Find where the given text appears and provide that cell's center as [X, Y] coordinate. 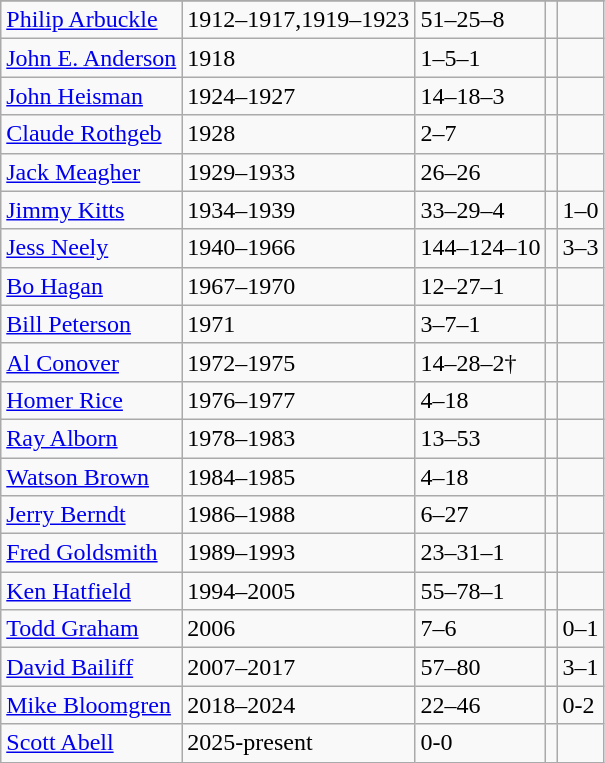
1994–2005 [298, 591]
1934–1939 [298, 210]
Ray Alborn [92, 438]
14–18–3 [480, 96]
26–26 [480, 172]
1918 [298, 58]
1967–1970 [298, 286]
1928 [298, 134]
2006 [298, 629]
13–53 [480, 438]
1912–1917,1919–1923 [298, 20]
Philip Arbuckle [92, 20]
Jess Neely [92, 248]
3–3 [580, 248]
1924–1927 [298, 96]
Claude Rothgeb [92, 134]
Bo Hagan [92, 286]
1–5–1 [480, 58]
3–1 [580, 667]
Bill Peterson [92, 324]
1978–1983 [298, 438]
1940–1966 [298, 248]
6–27 [480, 515]
51–25–8 [480, 20]
22–46 [480, 705]
John Heisman [92, 96]
Fred Goldsmith [92, 553]
Watson Brown [92, 477]
1976–1977 [298, 400]
John E. Anderson [92, 58]
57–80 [480, 667]
3–7–1 [480, 324]
0-2 [580, 705]
1971 [298, 324]
7–6 [480, 629]
0–1 [580, 629]
1972–1975 [298, 362]
1986–1988 [298, 515]
0-0 [480, 743]
1929–1933 [298, 172]
1989–1993 [298, 553]
14–28–2† [480, 362]
1984–1985 [298, 477]
Jack Meagher [92, 172]
Todd Graham [92, 629]
2007–2017 [298, 667]
Al Conover [92, 362]
2–7 [480, 134]
12–27–1 [480, 286]
33–29–4 [480, 210]
Mike Bloomgren [92, 705]
Ken Hatfield [92, 591]
2018–2024 [298, 705]
144–124–10 [480, 248]
Homer Rice [92, 400]
Scott Abell [92, 743]
2025-present [298, 743]
1–0 [580, 210]
David Bailiff [92, 667]
55–78–1 [480, 591]
23–31–1 [480, 553]
Jerry Berndt [92, 515]
Jimmy Kitts [92, 210]
